Extract the [x, y] coordinate from the center of the cell holding the provided text.  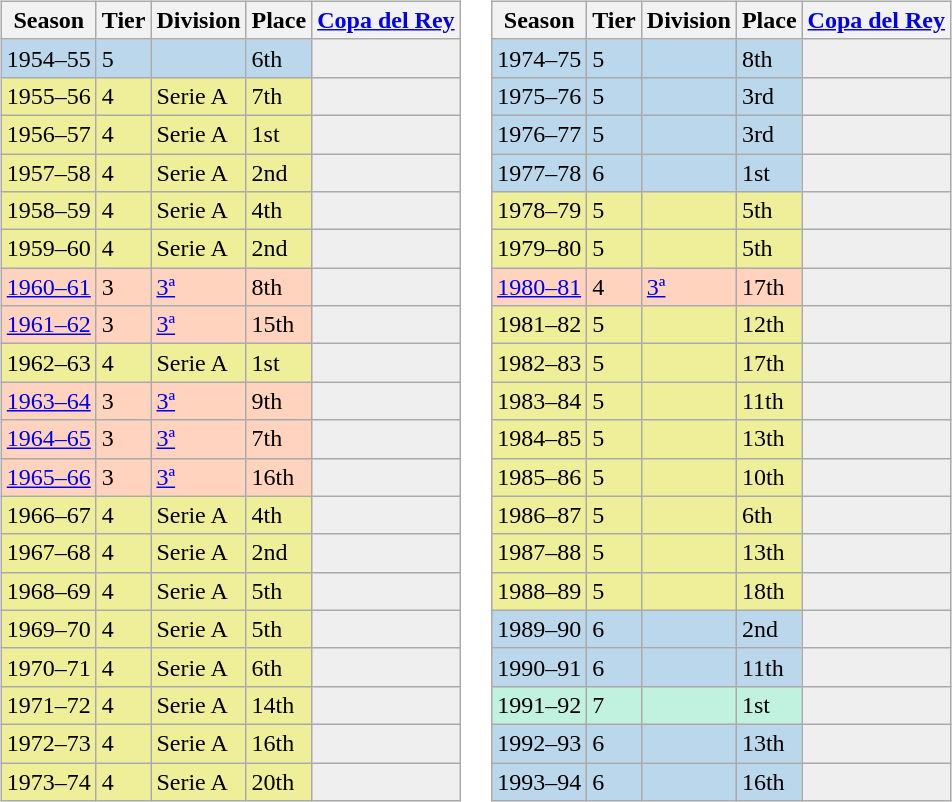
10th [769, 477]
1962–63 [48, 363]
1957–58 [48, 173]
12th [769, 325]
1955–56 [48, 96]
1974–75 [540, 58]
20th [279, 781]
1970–71 [48, 667]
1963–64 [48, 401]
1971–72 [48, 705]
1956–57 [48, 134]
1958–59 [48, 211]
1966–67 [48, 515]
1961–62 [48, 325]
18th [769, 591]
9th [279, 401]
1965–66 [48, 477]
14th [279, 705]
1980–81 [540, 287]
1985–86 [540, 477]
7 [614, 705]
1972–73 [48, 743]
1988–89 [540, 591]
1959–60 [48, 249]
1960–61 [48, 287]
1977–78 [540, 173]
1975–76 [540, 96]
1969–70 [48, 629]
1979–80 [540, 249]
1967–68 [48, 553]
1983–84 [540, 401]
1987–88 [540, 553]
1989–90 [540, 629]
1992–93 [540, 743]
1978–79 [540, 211]
1981–82 [540, 325]
1954–55 [48, 58]
1973–74 [48, 781]
1986–87 [540, 515]
1976–77 [540, 134]
1991–92 [540, 705]
1982–83 [540, 363]
15th [279, 325]
1964–65 [48, 439]
1993–94 [540, 781]
1968–69 [48, 591]
1990–91 [540, 667]
1984–85 [540, 439]
